Output the (X, Y) coordinate of the center of the cell containing the given text.  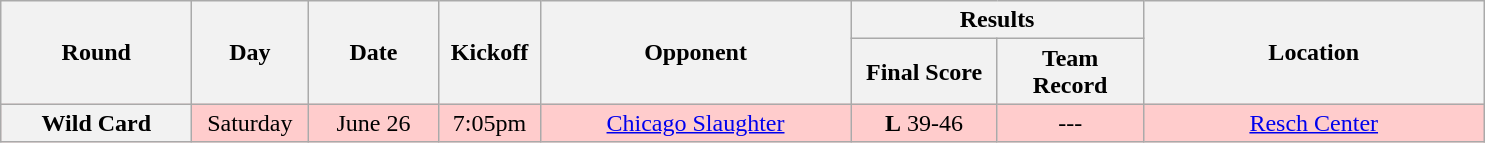
Round (96, 52)
Date (374, 52)
Chicago Slaughter (696, 123)
June 26 (374, 123)
Day (250, 52)
Results (997, 20)
Opponent (696, 52)
Location (1314, 52)
L 39-46 (924, 123)
Final Score (924, 72)
Kickoff (490, 52)
--- (1070, 123)
Team Record (1070, 72)
Resch Center (1314, 123)
Saturday (250, 123)
Wild Card (96, 123)
7:05pm (490, 123)
